Locate the cell with the specified text and output its (X, Y) center coordinate. 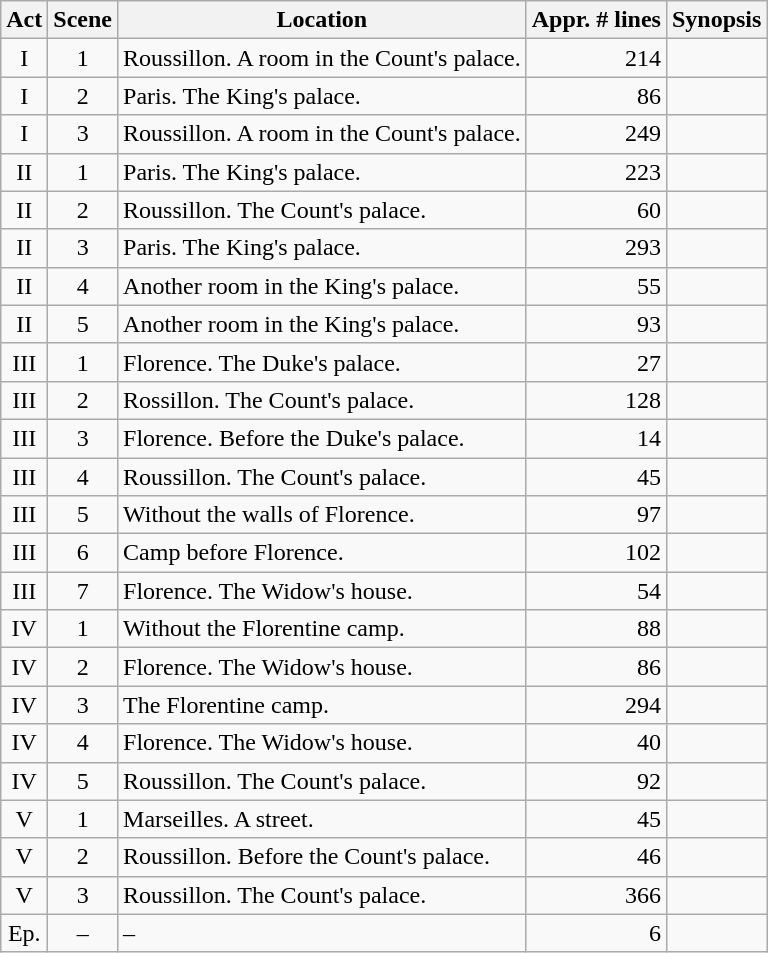
Rossillon. The Count's palace. (322, 400)
55 (596, 286)
Ep. (24, 933)
294 (596, 705)
Without the Florentine camp. (322, 629)
Camp before Florence. (322, 553)
93 (596, 324)
Without the walls of Florence. (322, 515)
Roussillon. Before the Count's palace. (322, 857)
Act (24, 20)
102 (596, 553)
Scene (83, 20)
366 (596, 895)
Florence. The Duke's palace. (322, 362)
60 (596, 210)
Florence. Before the Duke's palace. (322, 438)
54 (596, 591)
7 (83, 591)
Appr. # lines (596, 20)
46 (596, 857)
14 (596, 438)
27 (596, 362)
Marseilles. A street. (322, 819)
214 (596, 58)
92 (596, 781)
223 (596, 172)
249 (596, 134)
97 (596, 515)
Location (322, 20)
40 (596, 743)
88 (596, 629)
Synopsis (716, 20)
128 (596, 400)
293 (596, 248)
The Florentine camp. (322, 705)
